Capture the cell that displays the provided text and extract its (X, Y) central coordinate. 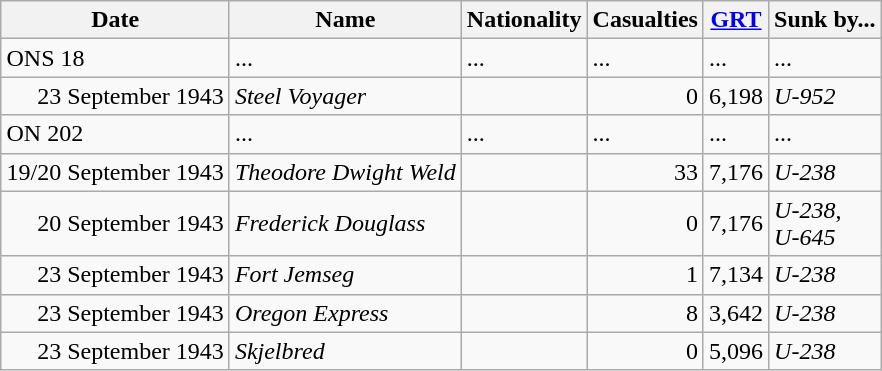
Name (345, 20)
Fort Jemseg (345, 275)
Casualties (645, 20)
3,642 (736, 313)
U-952 (825, 96)
19/20 September 1943 (115, 172)
ONS 18 (115, 58)
Frederick Douglass (345, 224)
33 (645, 172)
1 (645, 275)
5,096 (736, 351)
Sunk by... (825, 20)
6,198 (736, 96)
7,134 (736, 275)
Nationality (524, 20)
20 September 1943 (115, 224)
Skjelbred (345, 351)
GRT (736, 20)
Oregon Express (345, 313)
Date (115, 20)
Theodore Dwight Weld (345, 172)
Steel Voyager (345, 96)
ON 202 (115, 134)
U-238, U-645 (825, 224)
8 (645, 313)
